Scan for the cell matching the given text and deliver its (X, Y) coordinate at center. 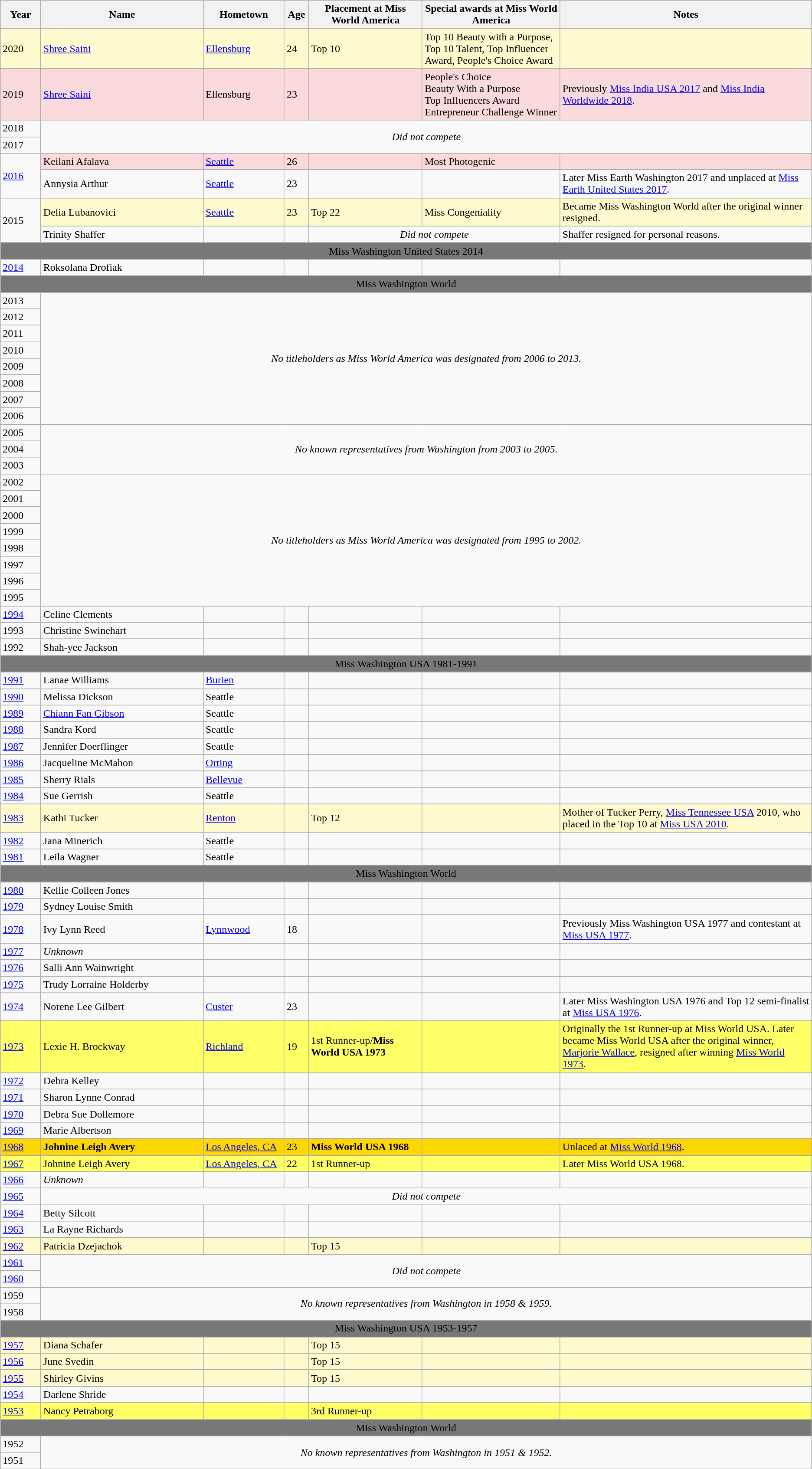
Roksolana Drofiak (122, 267)
2015 (21, 220)
Christine Swinehart (122, 631)
1980 (21, 890)
1965 (21, 1197)
1st Runner-up/Miss World USA 1973 (365, 1046)
Richland (244, 1046)
Annysia Arthur (122, 184)
Lexie H. Brockway (122, 1046)
Later Miss World USA 1968. (686, 1163)
2020 (21, 49)
1971 (21, 1097)
2002 (21, 482)
1962 (21, 1246)
Diana Schafer (122, 1345)
Ivy Lynn Reed (122, 929)
Shah-yee Jackson (122, 647)
Top 10 (365, 49)
1956 (21, 1361)
Debra Sue Dollemore (122, 1114)
1957 (21, 1345)
Sue Gerrish (122, 796)
1951 (21, 1461)
June Svedin (122, 1361)
1973 (21, 1046)
Marie Albertson (122, 1130)
Nancy Petraborg (122, 1411)
Lanae Williams (122, 680)
Most Photogenic (491, 161)
Norene Lee Gilbert (122, 1007)
No known representatives from Washington from 2003 to 2005. (426, 449)
1990 (21, 697)
1997 (21, 564)
Placement at Miss World America (365, 15)
1982 (21, 840)
No titleholders as Miss World America was designated from 2006 to 2013. (426, 358)
Year (21, 15)
1999 (21, 531)
Shirley Givins (122, 1378)
Age (296, 15)
2010 (21, 350)
Kellie Colleen Jones (122, 890)
1969 (21, 1130)
Miss Washington United States 2014 (406, 251)
1964 (21, 1213)
Sandra Kord (122, 730)
Notes (686, 15)
Top 12 (365, 818)
1968 (21, 1147)
1981 (21, 857)
Previously Miss India USA 2017 and Miss India Worldwide 2018. (686, 95)
2013 (21, 301)
1954 (21, 1394)
Jennifer Doerflinger (122, 746)
Darlene Shride (122, 1394)
2003 (21, 466)
Celine Clements (122, 614)
1972 (21, 1081)
2012 (21, 317)
Chiann Fan Gibson (122, 713)
Kathi Tucker (122, 818)
Orting (244, 763)
Miss World USA 1968 (365, 1147)
Lynnwood (244, 929)
2000 (21, 515)
1976 (21, 968)
1979 (21, 907)
1996 (21, 581)
18 (296, 929)
1959 (21, 1295)
No known representatives from Washington in 1958 & 1959. (426, 1304)
1966 (21, 1180)
2019 (21, 95)
1991 (21, 680)
Top 22 (365, 212)
24 (296, 49)
1st Runner-up (365, 1163)
Hometown (244, 15)
Became Miss Washington World after the original winner resigned. (686, 212)
Trudy Lorraine Holderby (122, 984)
2004 (21, 449)
Special awards at Miss World America (491, 15)
1989 (21, 713)
1970 (21, 1114)
Mother of Tucker Perry, Miss Tennessee USA 2010, who placed in the Top 10 at Miss USA 2010. (686, 818)
Jacqueline McMahon (122, 763)
1975 (21, 984)
Salli Ann Wainwright (122, 968)
2018 (21, 128)
Keilani Afalava (122, 161)
1995 (21, 598)
Unlaced at Miss World 1968. (686, 1147)
Miss Washington USA 1981-1991 (406, 664)
2006 (21, 416)
Later Miss Washington USA 1976 and Top 12 semi-finalist at Miss USA 1976. (686, 1007)
2001 (21, 498)
Burien (244, 680)
Later Miss Earth Washington 2017 and unplaced at Miss Earth United States 2017. (686, 184)
1984 (21, 796)
Debra Kelley (122, 1081)
1961 (21, 1262)
1960 (21, 1279)
1967 (21, 1163)
Renton (244, 818)
Leila Wagner (122, 857)
2007 (21, 400)
2008 (21, 383)
Name (122, 15)
1998 (21, 548)
People's ChoiceBeauty With a PurposeTop Influencers AwardEntrepreneur Challenge Winner (491, 95)
Miss Congeniality (491, 212)
1994 (21, 614)
2016 (21, 175)
La Rayne Richards (122, 1230)
1986 (21, 763)
2009 (21, 367)
No titleholders as Miss World America was designated from 1995 to 2002. (426, 540)
Sydney Louise Smith (122, 907)
Melissa Dickson (122, 697)
Miss Washington USA 1953-1957 (406, 1328)
1974 (21, 1007)
1963 (21, 1230)
Bellevue (244, 779)
1953 (21, 1411)
Previously Miss Washington USA 1977 and contestant at Miss USA 1977. (686, 929)
Trinity Shaffer (122, 234)
1955 (21, 1378)
1988 (21, 730)
Shaffer resigned for personal reasons. (686, 234)
Custer (244, 1007)
1978 (21, 929)
1977 (21, 951)
1958 (21, 1312)
Sharon Lynne Conrad (122, 1097)
2011 (21, 334)
Betty Silcott (122, 1213)
Top 10 Beauty with a Purpose, Top 10 Talent, Top Influencer Award, People's Choice Award (491, 49)
1992 (21, 647)
No known representatives from Washington in 1951 & 1952. (426, 1453)
3rd Runner-up (365, 1411)
2005 (21, 433)
2017 (21, 145)
22 (296, 1163)
1952 (21, 1444)
19 (296, 1046)
1985 (21, 779)
1983 (21, 818)
1993 (21, 631)
Patricia Dzejachok (122, 1246)
Sherry Rials (122, 779)
Jana Minerich (122, 840)
26 (296, 161)
1987 (21, 746)
2014 (21, 267)
Delia Lubanovici (122, 212)
